Return the [X, Y] coordinate for the center point of the cell that contains the specified text.  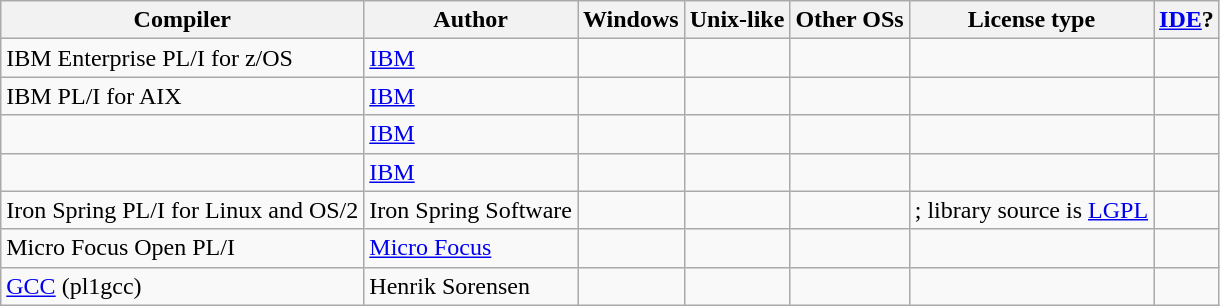
Henrik Sorensen [471, 286]
; library source is LGPL [1031, 210]
IDE? [1187, 20]
IBM Enterprise PL/I for z/OS [182, 58]
IBM PL/I for AIX [182, 96]
GCC (pl1gcc) [182, 286]
Other OSs [850, 20]
Author [471, 20]
Windows [632, 20]
Iron Spring Software [471, 210]
License type [1031, 20]
Compiler [182, 20]
Micro Focus [471, 248]
Micro Focus Open PL/I [182, 248]
Unix-like [737, 20]
Iron Spring PL/I for Linux and OS/2 [182, 210]
